Find where the given text appears and provide that cell's center as (X, Y) coordinate. 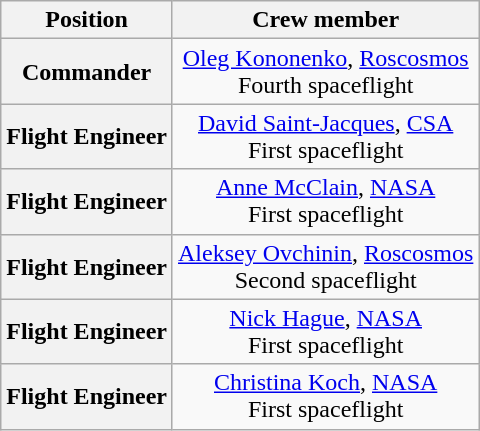
Oleg Kononenko, RoscosmosFourth spaceflight (325, 72)
Aleksey Ovchinin, RoscosmosSecond spaceflight (325, 266)
Anne McClain, NASAFirst spaceflight (325, 202)
Christina Koch, NASAFirst spaceflight (325, 396)
David Saint-Jacques, CSAFirst spaceflight (325, 136)
Nick Hague, NASAFirst spaceflight (325, 332)
Position (87, 20)
Commander (87, 72)
Crew member (325, 20)
